Capture the cell that displays the provided text and extract its [x, y] central coordinate. 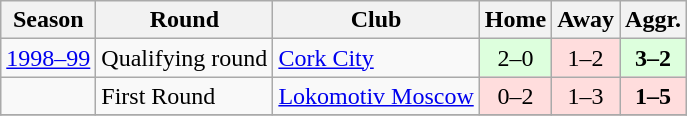
1–3 [586, 96]
Aggr. [654, 20]
Qualifying round [184, 58]
Home [515, 20]
Season [48, 20]
2–0 [515, 58]
Lokomotiv Moscow [376, 96]
1–2 [586, 58]
Club [376, 20]
Round [184, 20]
1998–99 [48, 58]
0–2 [515, 96]
Cork City [376, 58]
1–5 [654, 96]
3–2 [654, 58]
First Round [184, 96]
Away [586, 20]
